Capture the cell that displays the provided text and extract its (x, y) central coordinate. 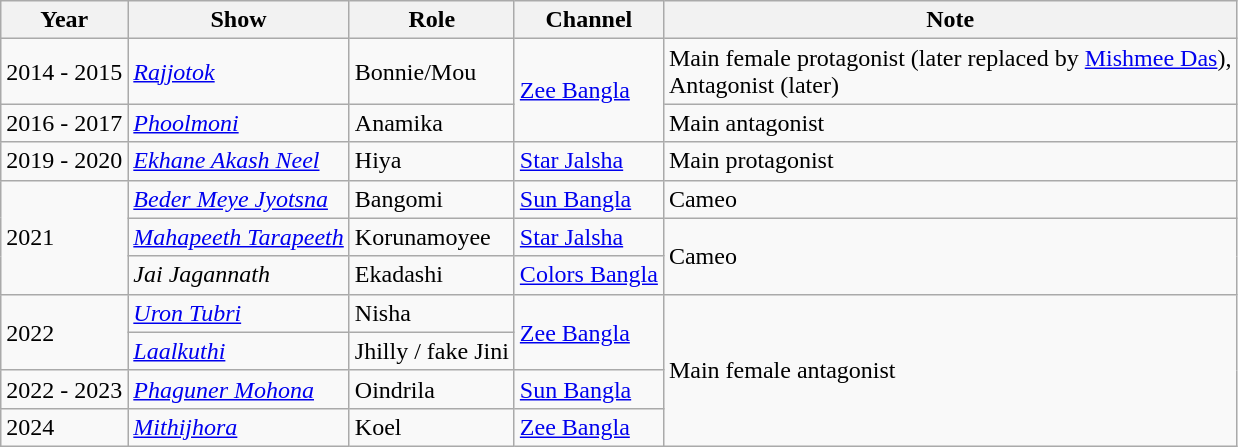
Channel (588, 20)
Korunamoyee (432, 237)
Mithijhora (238, 427)
Jhilly / fake Jini (432, 351)
2019 - 2020 (64, 161)
Laalkuthi (238, 351)
Oindrila (432, 389)
Show (238, 20)
Bangomi (432, 199)
Phoolmoni (238, 123)
Ekhane Akash Neel (238, 161)
Nisha (432, 313)
Main protagonist (950, 161)
Year (64, 20)
2016 - 2017 (64, 123)
Koel (432, 427)
2022 - 2023 (64, 389)
Jai Jagannath (238, 275)
Beder Meye Jyotsna (238, 199)
Main female antagonist (950, 370)
Role (432, 20)
Note (950, 20)
Uron Tubri (238, 313)
Hiya (432, 161)
2021 (64, 237)
Main female protagonist (later replaced by Mishmee Das),Antagonist (later) (950, 72)
2014 - 2015 (64, 72)
Phaguner Mohona (238, 389)
Ekadashi (432, 275)
Colors Bangla (588, 275)
Main antagonist (950, 123)
2022 (64, 332)
Mahapeeth Tarapeeth (238, 237)
Bonnie/Mou (432, 72)
2024 (64, 427)
Rajjotok (238, 72)
Anamika (432, 123)
